Determine the [X, Y] coordinate at the center of the cell enclosing the given text.  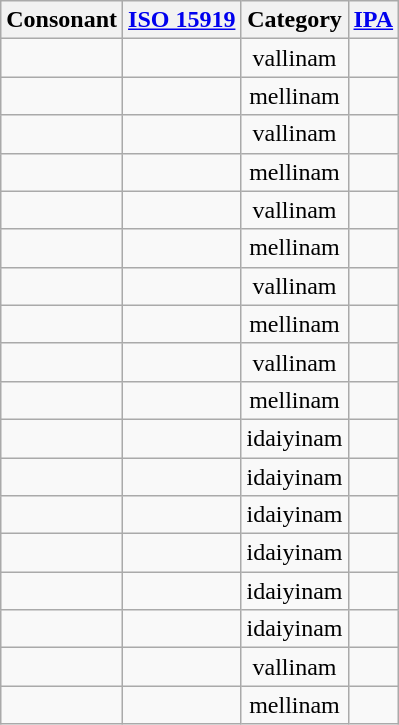
IPA [374, 20]
Category [294, 20]
ISO 15919 [182, 20]
Consonant [62, 20]
